Provide the (x, y) coordinate of the cell's center where the given text is located.  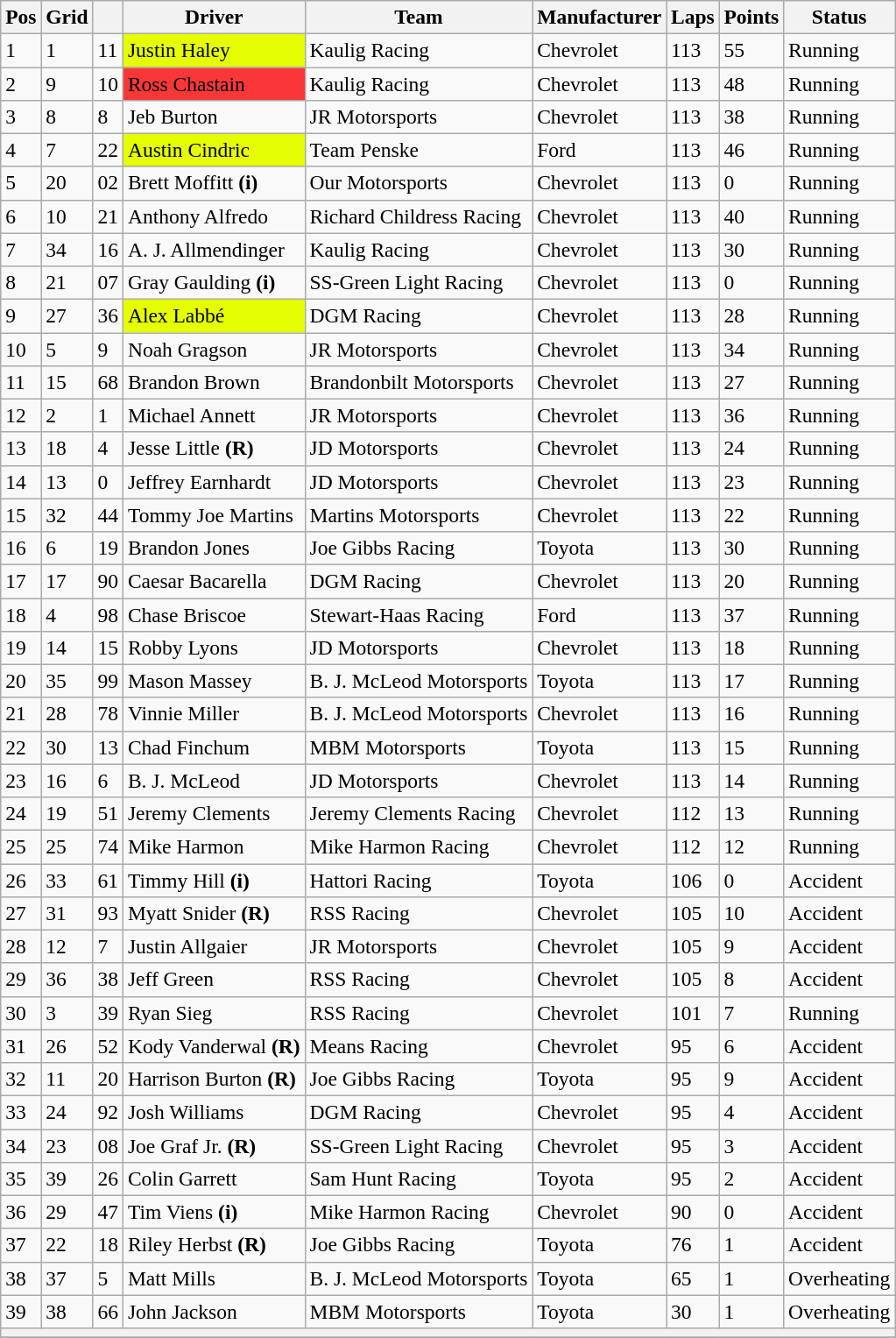
Points (751, 17)
Richard Childress Racing (419, 216)
Brett Moffitt (i) (214, 183)
106 (694, 880)
46 (751, 150)
48 (751, 83)
Austin Cindric (214, 150)
Jeremy Clements Racing (419, 813)
Team Penske (419, 150)
Michael Annett (214, 415)
Myatt Snider (R) (214, 913)
Alex Labbé (214, 315)
Josh Williams (214, 1112)
Jeff Green (214, 980)
Mason Massey (214, 681)
65 (694, 1278)
Chase Briscoe (214, 614)
Chad Finchum (214, 747)
40 (751, 216)
78 (108, 714)
Riley Herbst (R) (214, 1245)
Jeb Burton (214, 117)
93 (108, 913)
Vinnie Miller (214, 714)
Brandon Brown (214, 382)
07 (108, 282)
Means Racing (419, 1046)
Justin Allgaier (214, 946)
Kody Vanderwal (R) (214, 1046)
Anthony Alfredo (214, 216)
Our Motorsports (419, 183)
Tommy Joe Martins (214, 515)
Justin Haley (214, 50)
Jesse Little (R) (214, 449)
74 (108, 846)
92 (108, 1112)
Matt Mills (214, 1278)
Jeffrey Earnhardt (214, 482)
47 (108, 1212)
Team (419, 17)
Sam Hunt Racing (419, 1179)
Harrison Burton (R) (214, 1079)
Mike Harmon (214, 846)
68 (108, 382)
Gray Gaulding (i) (214, 282)
76 (694, 1245)
Ross Chastain (214, 83)
Noah Gragson (214, 349)
Status (839, 17)
Jeremy Clements (214, 813)
Grid (67, 17)
61 (108, 880)
Stewart-Haas Racing (419, 614)
51 (108, 813)
Caesar Bacarella (214, 581)
Brandonbilt Motorsports (419, 382)
Timmy Hill (i) (214, 880)
Brandon Jones (214, 548)
Hattori Racing (419, 880)
Driver (214, 17)
101 (694, 1013)
Robby Lyons (214, 648)
Colin Garrett (214, 1179)
52 (108, 1046)
98 (108, 614)
02 (108, 183)
B. J. McLeod (214, 781)
Ryan Sieg (214, 1013)
Laps (694, 17)
99 (108, 681)
08 (108, 1145)
Tim Viens (i) (214, 1212)
John Jackson (214, 1312)
Joe Graf Jr. (R) (214, 1145)
Martins Motorsports (419, 515)
44 (108, 515)
55 (751, 50)
Manufacturer (599, 17)
A. J. Allmendinger (214, 250)
Pos (21, 17)
66 (108, 1312)
